Detect which cell encompasses the target text, then output its (X, Y) center coordinate. 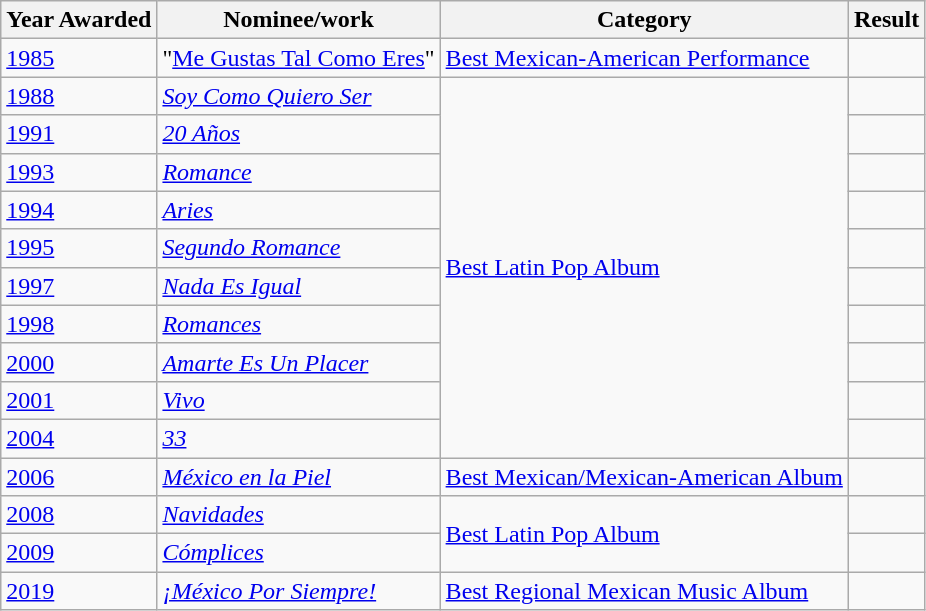
Year Awarded (79, 20)
1997 (79, 286)
1991 (79, 134)
Romance (298, 172)
1988 (79, 96)
Cómplices (298, 553)
Best Regional Mexican Music Album (644, 591)
33 (298, 438)
Nada Es Igual (298, 286)
Navidades (298, 515)
2008 (79, 515)
1985 (79, 58)
Category (644, 20)
Amarte Es Un Placer (298, 362)
2004 (79, 438)
"Me Gustas Tal Como Eres" (298, 58)
Best Mexican/Mexican-American Album (644, 477)
Nominee/work (298, 20)
2000 (79, 362)
Segundo Romance (298, 248)
2006 (79, 477)
1998 (79, 324)
2019 (79, 591)
¡México Por Siempre! (298, 591)
Soy Como Quiero Ser (298, 96)
1995 (79, 248)
1993 (79, 172)
Best Mexican-American Performance (644, 58)
20 Años (298, 134)
2001 (79, 400)
Romances (298, 324)
Result (886, 20)
Aries (298, 210)
1994 (79, 210)
México en la Piel (298, 477)
Vivo (298, 400)
2009 (79, 553)
